Search for the cell housing the specified text and yield its [x, y] center coordinate. 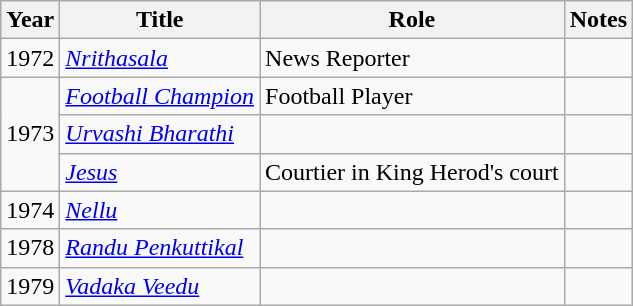
Football Player [412, 96]
Nrithasala [160, 58]
Role [412, 20]
Vadaka Veedu [160, 286]
Notes [598, 20]
Courtier in King Herod's court [412, 172]
Randu Penkuttikal [160, 248]
1972 [30, 58]
Title [160, 20]
Nellu [160, 210]
Year [30, 20]
News Reporter [412, 58]
1979 [30, 286]
Football Champion [160, 96]
Urvashi Bharathi [160, 134]
Jesus [160, 172]
1974 [30, 210]
1978 [30, 248]
1973 [30, 134]
